Return [x, y] of the center of cell containing provided text 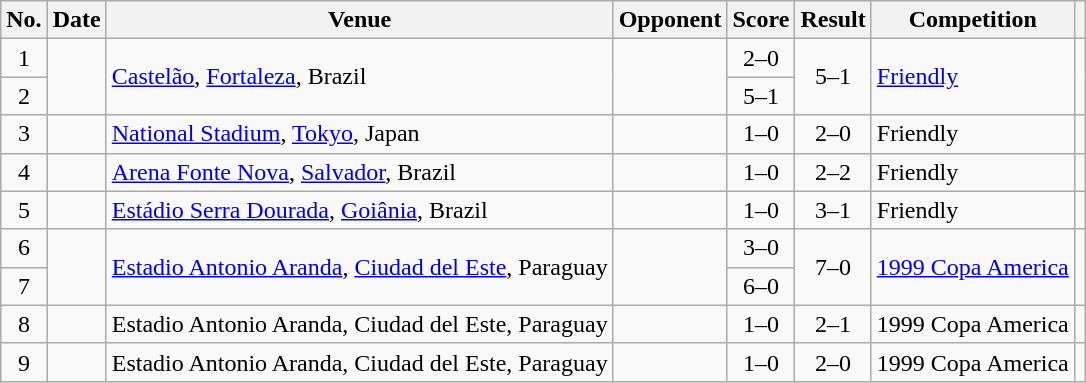
No. [24, 20]
7–0 [833, 267]
Arena Fonte Nova, Salvador, Brazil [360, 172]
4 [24, 172]
3–1 [833, 210]
Competition [972, 20]
2–1 [833, 324]
3 [24, 134]
Venue [360, 20]
Opponent [670, 20]
5 [24, 210]
3–0 [761, 248]
1 [24, 58]
National Stadium, Tokyo, Japan [360, 134]
8 [24, 324]
Score [761, 20]
6–0 [761, 286]
6 [24, 248]
7 [24, 286]
2 [24, 96]
Date [76, 20]
2–2 [833, 172]
Castelão, Fortaleza, Brazil [360, 77]
9 [24, 362]
Estádio Serra Dourada, Goiânia, Brazil [360, 210]
Result [833, 20]
